For the text-containing cell, return its midpoint in [X, Y] coordinate format. 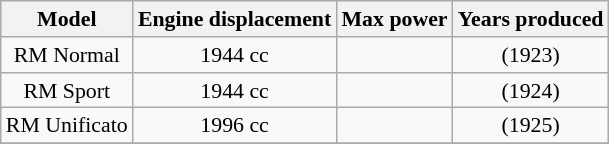
1996 cc [235, 125]
Model [67, 18]
Max power [394, 18]
Engine displacement [235, 18]
RM Unificato [67, 125]
(1924) [531, 90]
RM Sport [67, 90]
Years produced [531, 18]
(1923) [531, 54]
(1925) [531, 125]
RM Normal [67, 54]
